Provide the (x, y) coordinate of the cell's center where the given text is located.  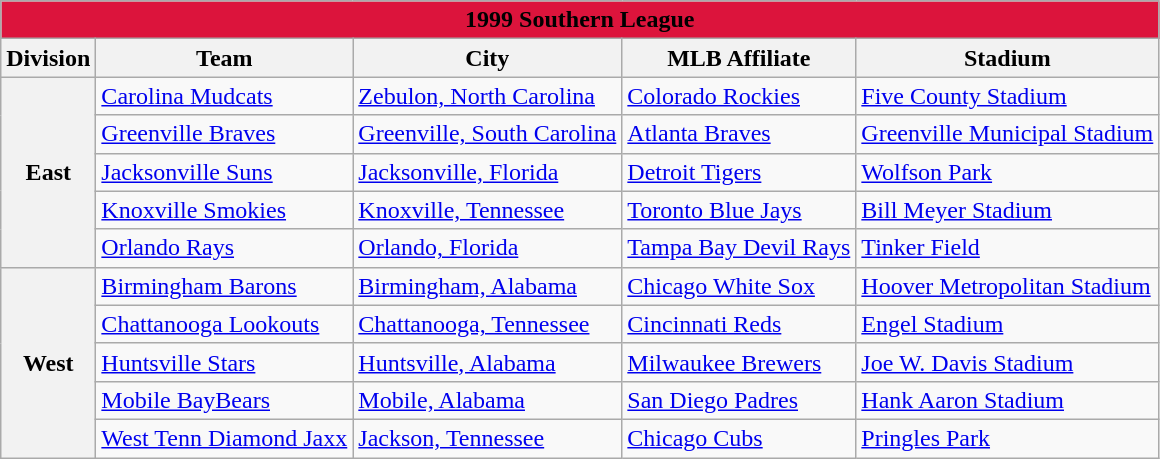
Mobile BayBears (224, 400)
Colorado Rockies (739, 96)
Joe W. Davis Stadium (1008, 362)
Orlando Rays (224, 248)
Greenville, South Carolina (488, 134)
City (488, 58)
Chicago Cubs (739, 438)
Pringles Park (1008, 438)
West Tenn Diamond Jaxx (224, 438)
Division (48, 58)
Huntsville, Alabama (488, 362)
Tinker Field (1008, 248)
San Diego Padres (739, 400)
Five County Stadium (1008, 96)
Bill Meyer Stadium (1008, 210)
1999 Southern League (580, 20)
Knoxville, Tennessee (488, 210)
Greenville Municipal Stadium (1008, 134)
Mobile, Alabama (488, 400)
Hank Aaron Stadium (1008, 400)
Birmingham, Alabama (488, 286)
Hoover Metropolitan Stadium (1008, 286)
Stadium (1008, 58)
Wolfson Park (1008, 172)
Zebulon, North Carolina (488, 96)
Toronto Blue Jays (739, 210)
Engel Stadium (1008, 324)
West (48, 362)
Orlando, Florida (488, 248)
Greenville Braves (224, 134)
MLB Affiliate (739, 58)
Huntsville Stars (224, 362)
Knoxville Smokies (224, 210)
Milwaukee Brewers (739, 362)
Jacksonville Suns (224, 172)
Team (224, 58)
Detroit Tigers (739, 172)
Chicago White Sox (739, 286)
Carolina Mudcats (224, 96)
Tampa Bay Devil Rays (739, 248)
Birmingham Barons (224, 286)
Jackson, Tennessee (488, 438)
Jacksonville, Florida (488, 172)
East (48, 172)
Chattanooga Lookouts (224, 324)
Atlanta Braves (739, 134)
Cincinnati Reds (739, 324)
Chattanooga, Tennessee (488, 324)
